Locate the cell with the specified text and output its (X, Y) center coordinate. 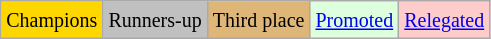
Promoted (354, 20)
Third place (258, 20)
Champions (52, 20)
Runners-up (155, 20)
Relegated (444, 20)
